Pinpoint the cell where the given text exists, returning its [x, y] midpoint coordinate. 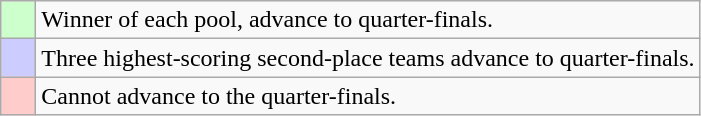
Three highest-scoring second-place teams advance to quarter-finals. [368, 58]
Winner of each pool, advance to quarter-finals. [368, 20]
Cannot advance to the quarter-finals. [368, 96]
